From the cell containing the given text, extract its center point as [X, Y] coordinate. 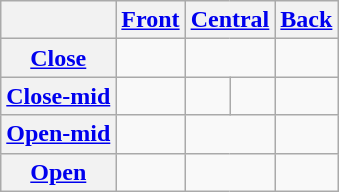
Close [58, 58]
Open-mid [58, 134]
Front [150, 20]
Central [230, 20]
Open [58, 172]
Back [306, 20]
Close-mid [58, 96]
